Detect which cell encompasses the target text, then output its (X, Y) center coordinate. 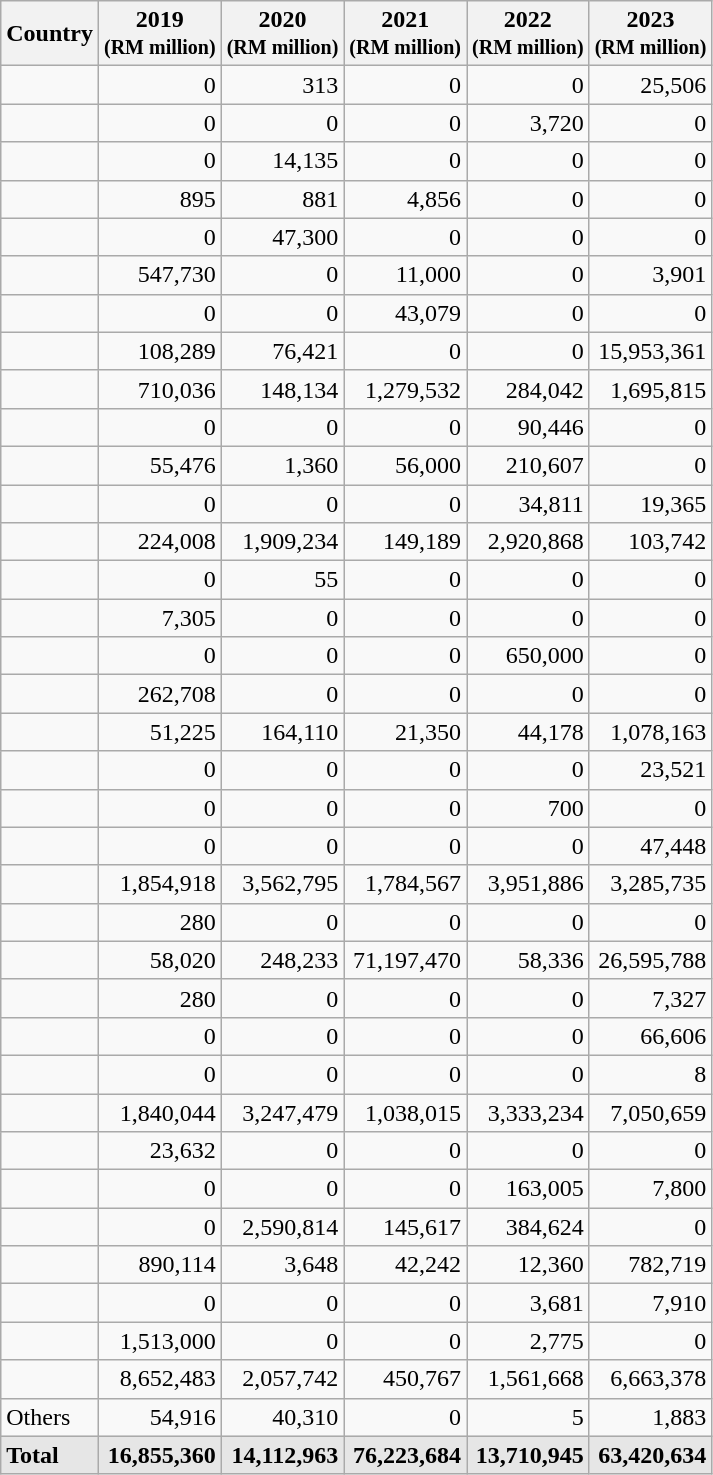
23,632 (160, 1151)
224,008 (160, 542)
2021(RM million) (406, 34)
2,920,868 (528, 542)
547,730 (160, 275)
710,036 (160, 389)
47,448 (650, 846)
21,350 (406, 732)
2019(RM million) (160, 34)
1,078,163 (650, 732)
108,289 (160, 351)
149,189 (406, 542)
40,310 (282, 1417)
3,648 (282, 1265)
103,742 (650, 542)
1,279,532 (406, 389)
3,720 (528, 123)
2,590,814 (282, 1227)
2023(RM million) (650, 34)
76,421 (282, 351)
1,360 (282, 465)
148,134 (282, 389)
262,708 (160, 694)
1,784,567 (406, 884)
450,767 (406, 1379)
6,663,378 (650, 1379)
3,901 (650, 275)
58,020 (160, 960)
55 (282, 580)
650,000 (528, 656)
Country (50, 34)
890,114 (160, 1265)
11,000 (406, 275)
2020(RM million) (282, 34)
8,652,483 (160, 1379)
16,855,360 (160, 1455)
66,606 (650, 1036)
43,079 (406, 313)
3,247,479 (282, 1113)
782,719 (650, 1265)
284,042 (528, 389)
71,197,470 (406, 960)
47,300 (282, 237)
3,333,234 (528, 1113)
384,624 (528, 1227)
7,050,659 (650, 1113)
14,135 (282, 161)
1,854,918 (160, 884)
248,233 (282, 960)
163,005 (528, 1189)
54,916 (160, 1417)
3,681 (528, 1303)
12,360 (528, 1265)
26,595,788 (650, 960)
42,242 (406, 1265)
2,057,742 (282, 1379)
19,365 (650, 503)
76,223,684 (406, 1455)
7,327 (650, 998)
55,476 (160, 465)
1,561,668 (528, 1379)
56,000 (406, 465)
7,305 (160, 618)
164,110 (282, 732)
51,225 (160, 732)
1,513,000 (160, 1341)
2022(RM million) (528, 34)
7,910 (650, 1303)
63,420,634 (650, 1455)
8 (650, 1074)
25,506 (650, 85)
34,811 (528, 503)
1,840,044 (160, 1113)
881 (282, 199)
700 (528, 808)
895 (160, 199)
313 (282, 85)
3,562,795 (282, 884)
5 (528, 1417)
90,446 (528, 427)
14,112,963 (282, 1455)
145,617 (406, 1227)
3,285,735 (650, 884)
3,951,886 (528, 884)
1,909,234 (282, 542)
1,695,815 (650, 389)
210,607 (528, 465)
15,953,361 (650, 351)
23,521 (650, 770)
Total (50, 1455)
1,883 (650, 1417)
Others (50, 1417)
4,856 (406, 199)
7,800 (650, 1189)
13,710,945 (528, 1455)
44,178 (528, 732)
58,336 (528, 960)
1,038,015 (406, 1113)
2,775 (528, 1341)
